Provide the (x, y) coordinate of the cell's center where the given text is located.  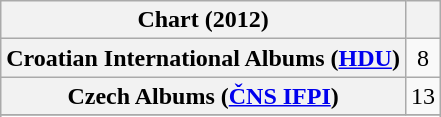
Croatian International Albums (HDU) (204, 58)
Czech Albums (ČNS IFPI) (204, 96)
13 (422, 96)
8 (422, 58)
Chart (2012) (204, 20)
